Detect which cell encompasses the target text, then output its (X, Y) center coordinate. 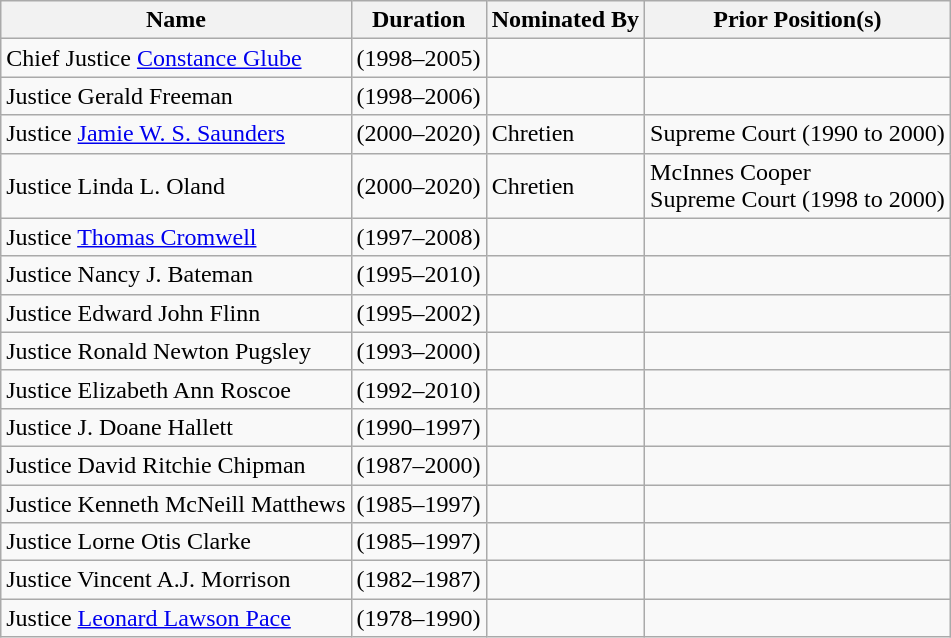
Duration (418, 20)
(1995–2010) (418, 275)
Nominated By (565, 20)
Justice Linda L. Oland (176, 186)
Justice Kenneth McNeill Matthews (176, 503)
(1993–2000) (418, 351)
(1998–2006) (418, 96)
Justice Vincent A.J. Morrison (176, 580)
(1998–2005) (418, 58)
Justice J. Doane Hallett (176, 427)
Justice Gerald Freeman (176, 96)
(1990–1997) (418, 427)
Justice Elizabeth Ann Roscoe (176, 389)
Name (176, 20)
Justice Jamie W. S. Saunders (176, 134)
Prior Position(s) (798, 20)
Justice Thomas Cromwell (176, 237)
Justice David Ritchie Chipman (176, 465)
Justice Edward John Flinn (176, 313)
(1987–2000) (418, 465)
(1992–2010) (418, 389)
(1997–2008) (418, 237)
(1995–2002) (418, 313)
McInnes Cooper Supreme Court (1998 to 2000) (798, 186)
(1982–1987) (418, 580)
Justice Ronald Newton Pugsley (176, 351)
Chief Justice Constance Glube (176, 58)
Justice Nancy J. Bateman (176, 275)
(1978–1990) (418, 618)
Supreme Court (1990 to 2000) (798, 134)
Justice Lorne Otis Clarke (176, 542)
Justice Leonard Lawson Pace (176, 618)
